Extract the (X, Y) coordinate from the center of the cell holding the provided text.  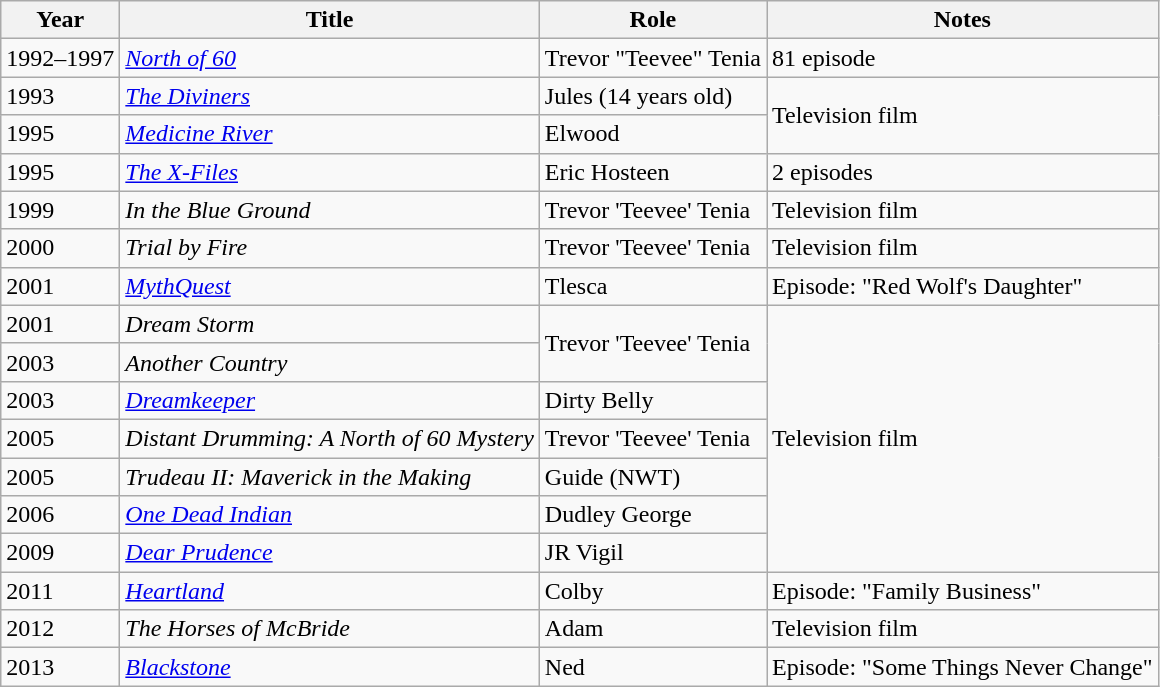
1999 (60, 210)
Episode: "Family Business" (963, 591)
Dirty Belly (652, 400)
2009 (60, 553)
2000 (60, 248)
Role (652, 20)
2006 (60, 515)
Jules (14 years old) (652, 96)
Title (330, 20)
Tlesca (652, 286)
Adam (652, 629)
Episode: "Red Wolf's Daughter" (963, 286)
Elwood (652, 134)
Another Country (330, 362)
JR Vigil (652, 553)
Blackstone (330, 667)
The X-Files (330, 172)
Colby (652, 591)
Dreamkeeper (330, 400)
Distant Drumming: A North of 60 Mystery (330, 438)
Medicine River (330, 134)
Dudley George (652, 515)
Dream Storm (330, 324)
Guide (NWT) (652, 477)
2013 (60, 667)
Trevor "Teevee" Tenia (652, 58)
Heartland (330, 591)
Trial by Fire (330, 248)
Ned (652, 667)
North of 60 (330, 58)
Notes (963, 20)
81 episode (963, 58)
Episode: "Some Things Never Change" (963, 667)
The Horses of McBride (330, 629)
Eric Hosteen (652, 172)
In the Blue Ground (330, 210)
Trudeau II: Maverick in the Making (330, 477)
2 episodes (963, 172)
Dear Prudence (330, 553)
One Dead Indian (330, 515)
1993 (60, 96)
1992–1997 (60, 58)
2012 (60, 629)
2011 (60, 591)
MythQuest (330, 286)
Year (60, 20)
The Diviners (330, 96)
